Provide the [X, Y] coordinate of the cell's center where the given text is located.  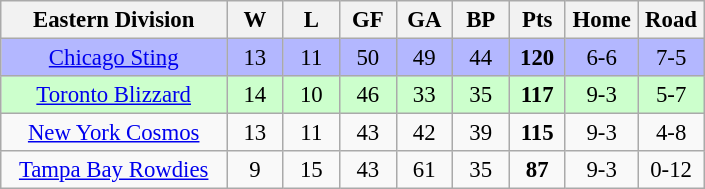
46 [368, 95]
39 [480, 133]
6-6 [602, 58]
50 [368, 58]
5-7 [671, 95]
W [255, 20]
49 [424, 58]
61 [424, 170]
44 [480, 58]
GF [368, 20]
7-5 [671, 58]
BP [480, 20]
10 [311, 95]
4-8 [671, 133]
9 [255, 170]
15 [311, 170]
0-12 [671, 170]
120 [537, 58]
115 [537, 133]
L [311, 20]
GA [424, 20]
Tampa Bay Rowdies [114, 170]
87 [537, 170]
42 [424, 133]
Eastern Division [114, 20]
New York Cosmos [114, 133]
117 [537, 95]
33 [424, 95]
14 [255, 95]
Home [602, 20]
Pts [537, 20]
Toronto Blizzard [114, 95]
Chicago Sting [114, 58]
Road [671, 20]
